Determine the (x, y) coordinate at the center of the cell enclosing the given text.  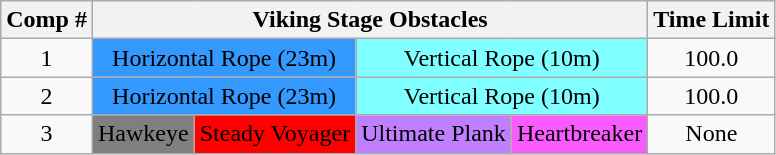
1 (47, 58)
Ultimate Plank (434, 134)
2 (47, 96)
3 (47, 134)
None (712, 134)
Viking Stage Obstacles (370, 20)
Heartbreaker (579, 134)
Time Limit (712, 20)
Steady Voyager (274, 134)
Comp # (47, 20)
Hawkeye (143, 134)
